Scan for the cell matching the given text and deliver its [X, Y] coordinate at center. 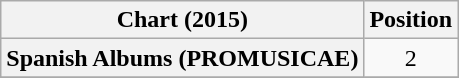
Spanish Albums (PROMUSICAE) [182, 58]
Position [411, 20]
Chart (2015) [182, 20]
2 [411, 58]
